From the cell containing the given text, extract its center point as (x, y) coordinate. 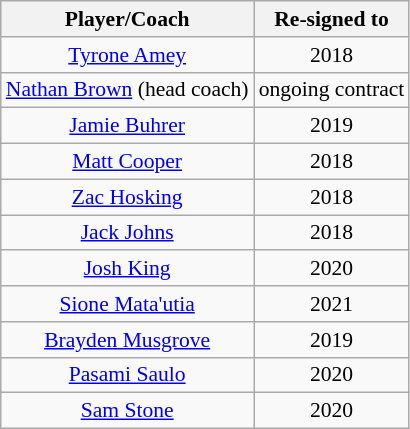
Brayden Musgrove (128, 340)
Jamie Buhrer (128, 126)
Sione Mata'utia (128, 304)
Player/Coach (128, 19)
Nathan Brown (head coach) (128, 90)
Jack Johns (128, 233)
2021 (332, 304)
Josh King (128, 269)
Zac Hosking (128, 197)
ongoing contract (332, 90)
Matt Cooper (128, 162)
Pasami Saulo (128, 375)
Re-signed to (332, 19)
Sam Stone (128, 411)
Tyrone Amey (128, 55)
